Capture the cell that displays the provided text and extract its [X, Y] central coordinate. 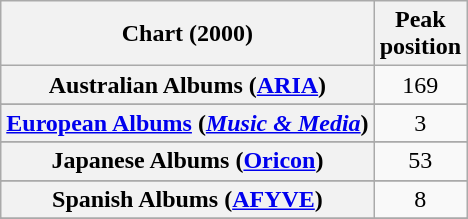
Peakposition [420, 34]
3 [420, 123]
European Albums (Music & Media) [188, 123]
Australian Albums (ARIA) [188, 85]
53 [420, 161]
169 [420, 85]
Chart (2000) [188, 34]
8 [420, 199]
Japanese Albums (Oricon) [188, 161]
Spanish Albums (AFYVE) [188, 199]
